Locate the cell with the specified text and output its (x, y) center coordinate. 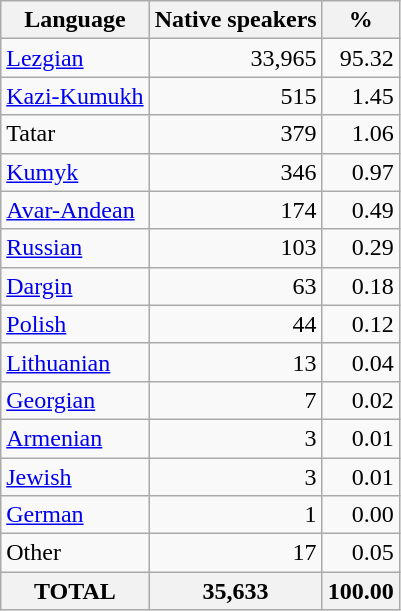
346 (236, 172)
Kumyk (75, 172)
0.97 (360, 172)
Language (75, 20)
174 (236, 210)
379 (236, 134)
Dargin (75, 286)
0.00 (360, 515)
German (75, 515)
Russian (75, 248)
1.45 (360, 96)
44 (236, 324)
95.32 (360, 58)
1 (236, 515)
0.18 (360, 286)
7 (236, 400)
Native speakers (236, 20)
515 (236, 96)
0.12 (360, 324)
63 (236, 286)
Armenian (75, 438)
% (360, 20)
Georgian (75, 400)
33,965 (236, 58)
Polish (75, 324)
Lithuanian (75, 362)
0.05 (360, 553)
Kazi-Kumukh (75, 96)
0.04 (360, 362)
103 (236, 248)
17 (236, 553)
Other (75, 553)
0.29 (360, 248)
35,633 (236, 591)
Avar-Andean (75, 210)
1.06 (360, 134)
Lezgian (75, 58)
0.49 (360, 210)
100.00 (360, 591)
0.02 (360, 400)
TOTAL (75, 591)
Tatar (75, 134)
Jewish (75, 477)
13 (236, 362)
